From the cell containing the given text, extract its center point as (X, Y) coordinate. 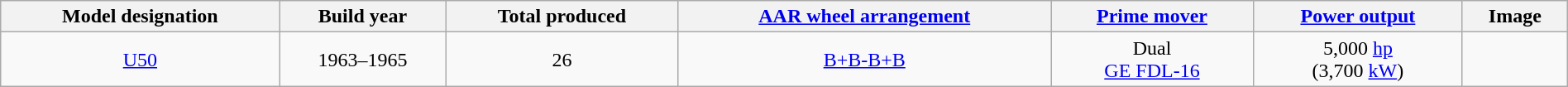
26 (562, 60)
Image (1515, 17)
Total produced (562, 17)
1963–1965 (362, 60)
AAR wheel arrangement (865, 17)
U50 (141, 60)
Build year (362, 17)
5,000 hp (3,700 kW) (1358, 60)
Dual GE FDL-16 (1153, 60)
Prime mover (1153, 17)
B+B-B+B (865, 60)
Model designation (141, 17)
Power output (1358, 17)
